Capture the cell that displays the provided text and extract its [x, y] central coordinate. 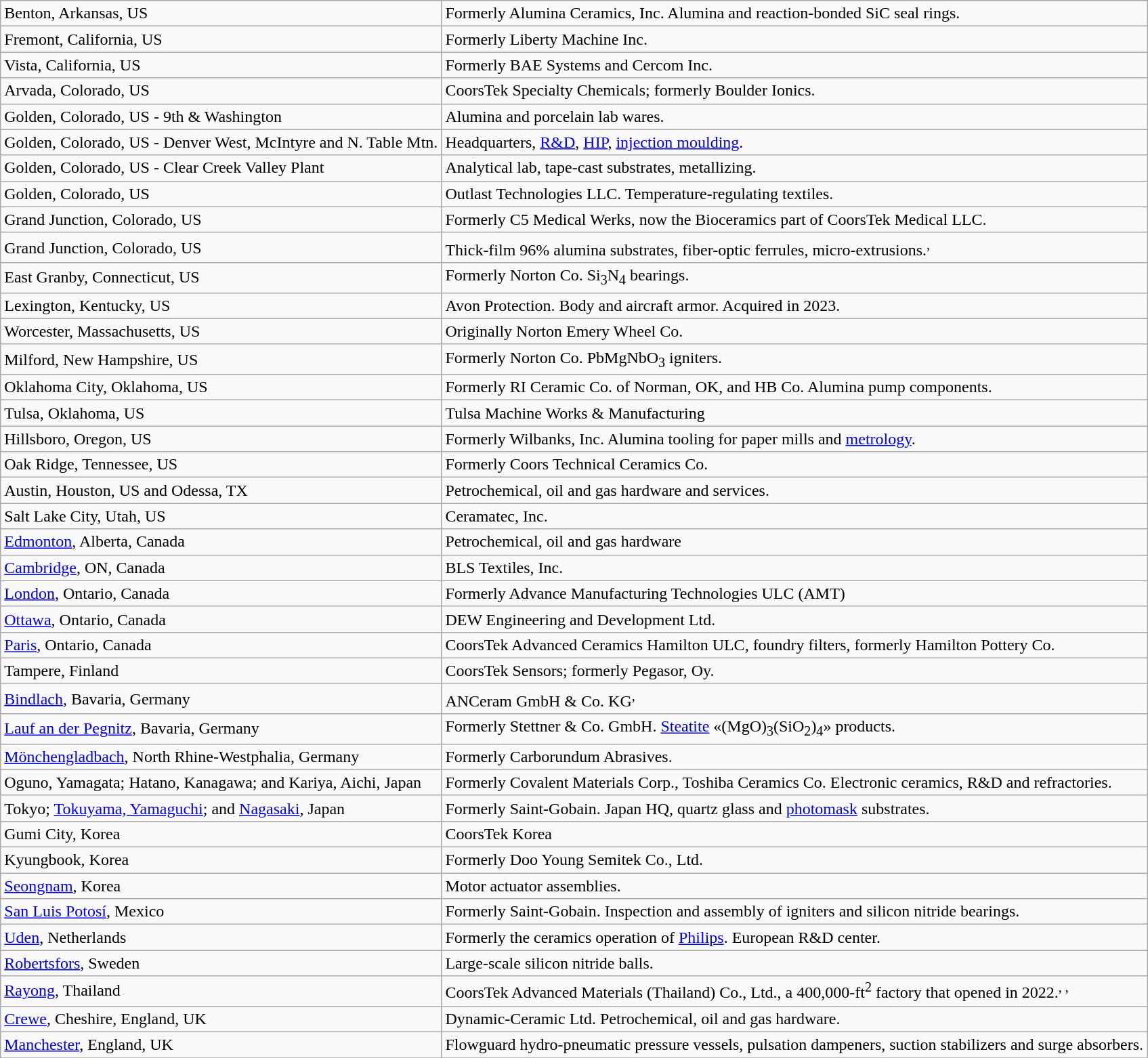
Edmonton, Alberta, Canada [221, 542]
CoorsTek Specialty Chemicals; formerly Boulder Ionics. [794, 91]
Formerly Norton Co. PbMgNbO3 igniters. [794, 359]
Crewe, Cheshire, England, UK [221, 1019]
Alumina and porcelain lab wares. [794, 117]
Oguno, Yamagata; Hatano, Kanagawa; and Kariya, Aichi, Japan [221, 782]
Vista, California, US [221, 65]
Oak Ridge, Tennessee, US [221, 465]
CoorsTek Advanced Ceramics Hamilton ULC, foundry filters, formerly Hamilton Pottery Co. [794, 645]
Motor actuator assemblies. [794, 886]
Formerly Advance Manufacturing Technologies ULC (AMT) [794, 593]
Formerly Coors Technical Ceramics Co. [794, 465]
Benton, Arkansas, US [221, 14]
Tulsa Machine Works & Manufacturing [794, 413]
Ottawa, Ontario, Canada [221, 619]
East Granby, Connecticut, US [221, 278]
Formerly Carborundum Abrasives. [794, 757]
Arvada, Colorado, US [221, 91]
Golden, Colorado, US - 9th & Washington [221, 117]
Bindlach, Bavaria, Germany [221, 699]
Flowguard hydro-pneumatic pressure vessels, pulsation dampeners, suction stabilizers and surge absorbers. [794, 1045]
Golden, Colorado, US [221, 194]
Tampere, Finland [221, 671]
CoorsTek Sensors; formerly Pegasor, Oy. [794, 671]
Golden, Colorado, US - Clear Creek Valley Plant [221, 168]
Milford, New Hampshire, US [221, 359]
Cambridge, ON, Canada [221, 568]
Kyungbook, Korea [221, 860]
Manchester, England, UK [221, 1045]
Originally Norton Emery Wheel Co. [794, 331]
Worcester, Massachusetts, US [221, 331]
Tulsa, Oklahoma, US [221, 413]
London, Ontario, Canada [221, 593]
San Luis Potosí, Mexico [221, 912]
Formerly Wilbanks, Inc. Alumina tooling for paper mills and metrology. [794, 439]
Gumi City, Korea [221, 834]
Rayong, Thailand [221, 992]
Dynamic-Ceramic Ltd. Petrochemical, oil and gas hardware. [794, 1019]
Formerly BAE Systems and Cercom Inc. [794, 65]
Lauf an der Pegnitz, Bavaria, Germany [221, 729]
ANCeram GmbH & Co. KG, [794, 699]
Salt Lake City, Utah, US [221, 516]
Seongnam, Korea [221, 886]
Lexington, Kentucky, US [221, 305]
Formerly Alumina Ceramics, Inc. Alumina and reaction-bonded SiC seal rings. [794, 14]
Formerly Doo Young Semitek Co., Ltd. [794, 860]
Petrochemical, oil and gas hardware [794, 542]
Formerly Liberty Machine Inc. [794, 39]
BLS Textiles, Inc. [794, 568]
Hillsboro, Oregon, US [221, 439]
Formerly Norton Co. Si3N4 bearings. [794, 278]
CoorsTek Advanced Materials (Thailand) Co., Ltd., a 400,000-ft2 factory that opened in 2022., , [794, 992]
Petrochemical, oil and gas hardware and services. [794, 490]
Mönchengladbach, North Rhine-Westphalia, Germany [221, 757]
Outlast Technologies LLC. Temperature-regulating textiles. [794, 194]
Thick-film 96% alumina substrates, fiber-optic ferrules, micro-extrusions., [794, 248]
Paris, Ontario, Canada [221, 645]
Formerly the ceramics operation of Philips. European R&D center. [794, 937]
Avon Protection. Body and aircraft armor. Acquired in 2023. [794, 305]
Golden, Colorado, US - Denver West, McIntyre and N. Table Mtn. [221, 142]
CoorsTek Korea [794, 834]
Fremont, California, US [221, 39]
DEW Engineering and Development Ltd. [794, 619]
Oklahoma City, Oklahoma, US [221, 387]
Tokyo; Tokuyama, Yamaguchi; and Nagasaki, Japan [221, 808]
Headquarters, R&D, HIP, injection moulding. [794, 142]
Austin, Houston, US and Odessa, TX [221, 490]
Formerly Saint-Gobain. Inspection and assembly of igniters and silicon nitride bearings. [794, 912]
Formerly Stettner & Co. GmbH. Steatite «(MgO)3(SiO2)4» products. [794, 729]
Robertsfors, Sweden [221, 963]
Uden, Netherlands [221, 937]
Formerly Saint-Gobain. Japan HQ, quartz glass and photomask substrates. [794, 808]
Formerly C5 Medical Werks, now the Bioceramics part of CoorsTek Medical LLC. [794, 219]
Analytical lab, tape-cast substrates, metallizing. [794, 168]
Large-scale silicon nitride balls. [794, 963]
Formerly Covalent Materials Corp., Toshiba Ceramics Co. Electronic ceramics, R&D and refractories. [794, 782]
Ceramatec, Inc. [794, 516]
Formerly RI Ceramic Co. of Norman, OK, and HB Co. Alumina pump components. [794, 387]
